Find where the given text appears and provide that cell's center as [x, y] coordinate. 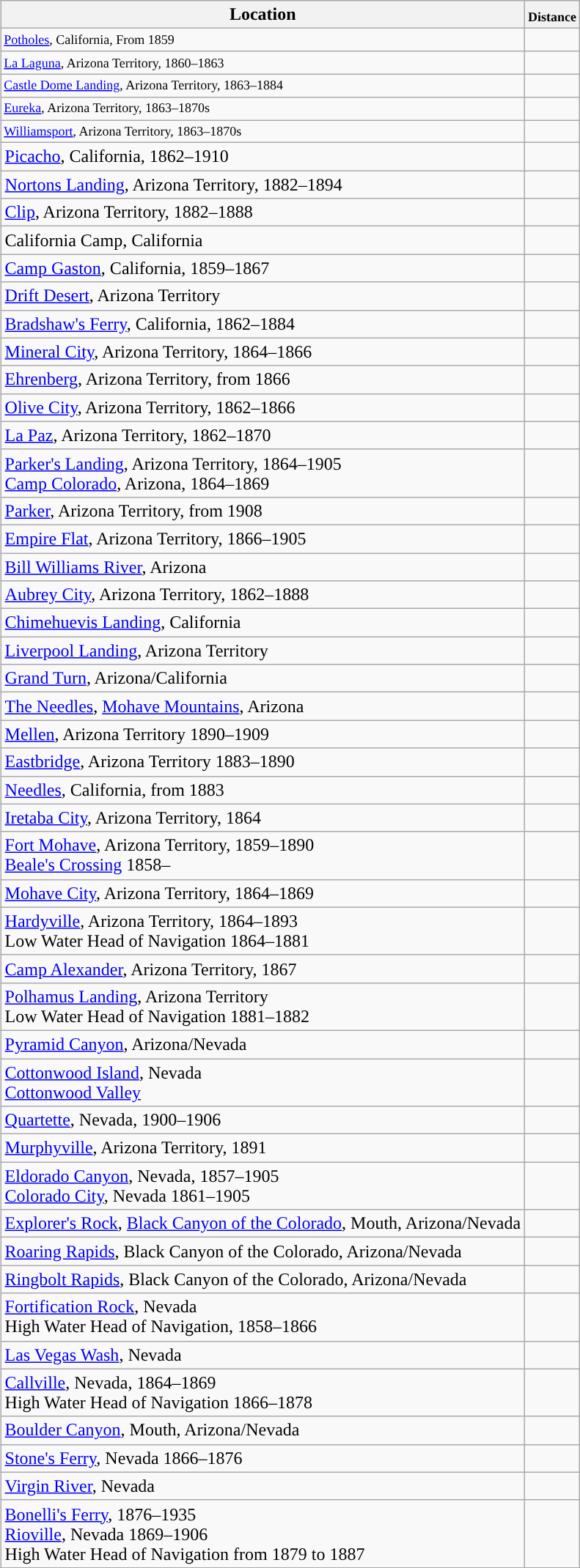
Drift Desert, Arizona Territory [263, 296]
Nortons Landing, Arizona Territory, 1882–1894 [263, 185]
Ehrenberg, Arizona Territory, from 1866 [263, 380]
Liverpool Landing, Arizona Territory [263, 651]
La Laguna, Arizona Territory, 1860–1863 [263, 63]
California Camp, California [263, 240]
Bill Williams River, Arizona [263, 567]
Explorer's Rock, Black Canyon of the Colorado, Mouth, Arizona/Nevada [263, 1224]
Quartette, Nevada, 1900–1906 [263, 1120]
Empire Flat, Arizona Territory, 1866–1905 [263, 539]
Grand Turn, Arizona/California [263, 678]
Boulder Canyon, Mouth, Arizona/Nevada [263, 1430]
Pyramid Canyon, Arizona/Nevada [263, 1044]
Mineral City, Arizona Territory, 1864–1866 [263, 352]
Camp Gaston, California, 1859–1867 [263, 268]
Camp Alexander, Arizona Territory, 1867 [263, 969]
Virgin River, Nevada [263, 1486]
Roaring Rapids, Black Canyon of the Colorado, Arizona/Nevada [263, 1251]
Aubrey City, Arizona Territory, 1862–1888 [263, 595]
Eureka, Arizona Territory, 1863–1870s [263, 108]
Mellen, Arizona Territory 1890–1909 [263, 734]
Fort Mohave, Arizona Territory, 1859–1890Beale's Crossing 1858– [263, 856]
Location [263, 15]
Stone's Ferry, Nevada 1866–1876 [263, 1458]
Clip, Arizona Territory, 1882–1888 [263, 212]
Parker, Arizona Territory, from 1908 [263, 511]
Polhamus Landing, Arizona TerritoryLow Water Head of Navigation 1881–1882 [263, 1007]
La Paz, Arizona Territory, 1862–1870 [263, 435]
The Needles, Mohave Mountains, Arizona [263, 706]
Cottonwood Island, NevadaCottonwood Valley [263, 1083]
Bonelli's Ferry, 1876–1935Rioville, Nevada 1869–1906High Water Head of Navigation from 1879 to 1887 [263, 1534]
Potholes, California, From 1859 [263, 40]
Chimehuevis Landing, California [263, 623]
Picacho, California, 1862–1910 [263, 157]
Mohave City, Arizona Territory, 1864–1869 [263, 893]
Fortification Rock, NevadaHigh Water Head of Navigation, 1858–1866 [263, 1317]
Bradshaw's Ferry, California, 1862–1884 [263, 324]
Ringbolt Rapids, Black Canyon of the Colorado, Arizona/Nevada [263, 1279]
Eastbridge, Arizona Territory 1883–1890 [263, 762]
Murphyville, Arizona Territory, 1891 [263, 1148]
Olive City, Arizona Territory, 1862–1866 [263, 407]
Distance [553, 15]
Needles, California, from 1883 [263, 790]
Eldorado Canyon, Nevada, 1857–1905Colorado City, Nevada 1861–1905 [263, 1186]
Castle Dome Landing, Arizona Territory, 1863–1884 [263, 85]
Parker's Landing, Arizona Territory, 1864–1905Camp Colorado, Arizona, 1864–1869 [263, 473]
Las Vegas Wash, Nevada [263, 1355]
Iretaba City, Arizona Territory, 1864 [263, 818]
Callville, Nevada, 1864–1869High Water Head of Navigation 1866–1878 [263, 1392]
Williamsport, Arizona Territory, 1863–1870s [263, 132]
Hardyville, Arizona Territory, 1864–1893 Low Water Head of Navigation 1864–1881 [263, 931]
